Return the [x, y] coordinate for the center point of the cell that contains the specified text.  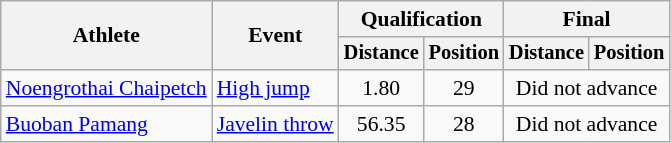
28 [464, 124]
High jump [276, 88]
Noengrothai Chaipetch [106, 88]
Buoban Pamang [106, 124]
56.35 [382, 124]
Qualification [422, 19]
1.80 [382, 88]
Final [586, 19]
Athlete [106, 36]
Event [276, 36]
Javelin throw [276, 124]
29 [464, 88]
